Scan for the cell matching the given text and deliver its (X, Y) coordinate at center. 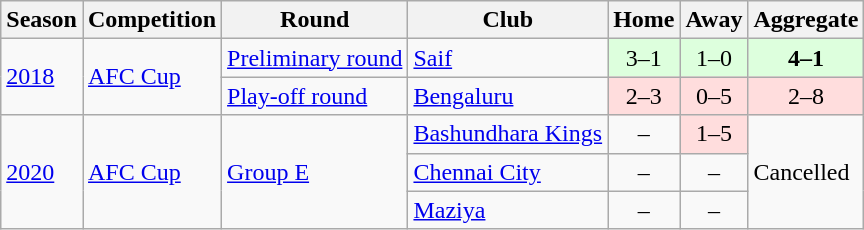
Round (315, 20)
1–0 (714, 58)
Preliminary round (315, 58)
Bashundhara Kings (508, 134)
1–5 (714, 134)
2018 (42, 77)
Chennai City (508, 172)
Competition (152, 20)
4–1 (806, 58)
Season (42, 20)
Play-off round (315, 96)
2020 (42, 172)
0–5 (714, 96)
2–8 (806, 96)
Away (714, 20)
Club (508, 20)
Saif (508, 58)
Bengaluru (508, 96)
2–3 (644, 96)
Group E (315, 172)
Aggregate (806, 20)
Cancelled (806, 172)
3–1 (644, 58)
Home (644, 20)
Maziya (508, 210)
